Capture the cell that displays the provided text and extract its [X, Y] central coordinate. 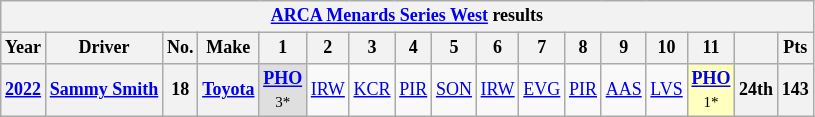
24th [756, 90]
PHO3* [283, 90]
KCR [372, 90]
Toyota [228, 90]
AAS [624, 90]
Sammy Smith [104, 90]
Driver [104, 48]
4 [414, 48]
Year [24, 48]
3 [372, 48]
PHO1* [711, 90]
SON [454, 90]
7 [542, 48]
11 [711, 48]
Make [228, 48]
18 [180, 90]
6 [498, 48]
5 [454, 48]
10 [666, 48]
1 [283, 48]
143 [795, 90]
No. [180, 48]
2022 [24, 90]
EVG [542, 90]
9 [624, 48]
8 [584, 48]
2 [328, 48]
Pts [795, 48]
LVS [666, 90]
ARCA Menards Series West results [407, 16]
